Locate the cell with the specified text and output its [X, Y] center coordinate. 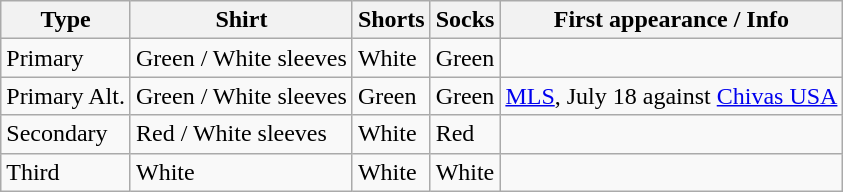
Red [465, 134]
Shirt [241, 20]
Third [66, 172]
MLS, July 18 against Chivas USA [672, 96]
Type [66, 20]
Red / White sleeves [241, 134]
Primary Alt. [66, 96]
Primary [66, 58]
First appearance / Info [672, 20]
Socks [465, 20]
Secondary [66, 134]
Shorts [391, 20]
